Provide the (X, Y) coordinate of the cell's center where the given text is located.  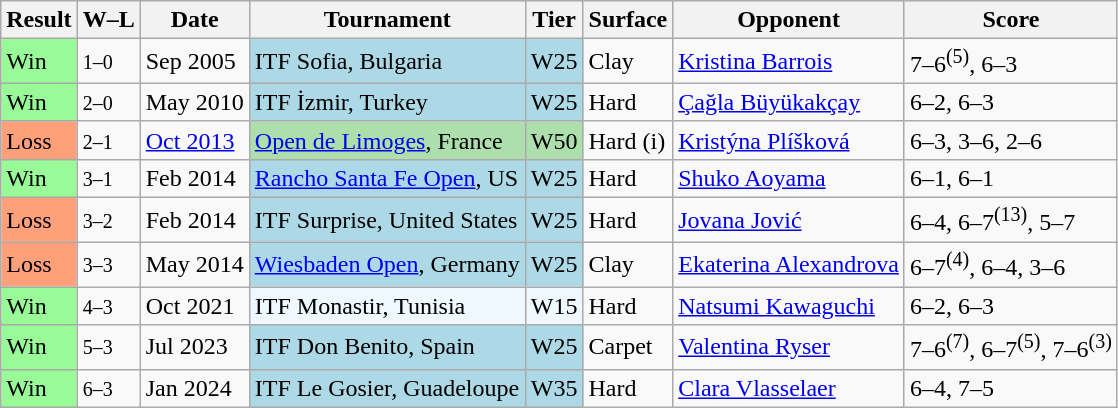
1–0 (108, 62)
Oct 2021 (194, 306)
Kristina Barrois (789, 62)
Valentina Ryser (789, 348)
Open de Limoges, France (387, 140)
Sep 2005 (194, 62)
Result (39, 20)
W50 (554, 140)
6–7(4), 6–4, 3–6 (1010, 264)
6–3 (108, 388)
Çağla Büyükakçay (789, 102)
Date (194, 20)
May 2014 (194, 264)
Rancho Santa Fe Open, US (387, 178)
ITF İzmir, Turkey (387, 102)
2–0 (108, 102)
7–6(5), 6–3 (1010, 62)
Tournament (387, 20)
Oct 2013 (194, 140)
2–1 (108, 140)
ITF Monastir, Tunisia (387, 306)
May 2010 (194, 102)
Natsumi Kawaguchi (789, 306)
6–4, 6–7(13), 5–7 (1010, 220)
Shuko Aoyama (789, 178)
ITF Surprise, United States (387, 220)
5–3 (108, 348)
Jul 2023 (194, 348)
Jovana Jović (789, 220)
Hard (i) (628, 140)
4–3 (108, 306)
6–3, 3–6, 2–6 (1010, 140)
Ekaterina Alexandrova (789, 264)
Kristýna Plíšková (789, 140)
ITF Le Gosier, Guadeloupe (387, 388)
W35 (554, 388)
W15 (554, 306)
ITF Don Benito, Spain (387, 348)
6–1, 6–1 (1010, 178)
3–2 (108, 220)
Opponent (789, 20)
3–1 (108, 178)
W–L (108, 20)
6–4, 7–5 (1010, 388)
Tier (554, 20)
3–3 (108, 264)
Carpet (628, 348)
Wiesbaden Open, Germany (387, 264)
Surface (628, 20)
Jan 2024 (194, 388)
7–6(7), 6–7(5), 7–6(3) (1010, 348)
ITF Sofia, Bulgaria (387, 62)
Score (1010, 20)
Clara Vlasselaer (789, 388)
